Capture the cell that displays the provided text and extract its [X, Y] central coordinate. 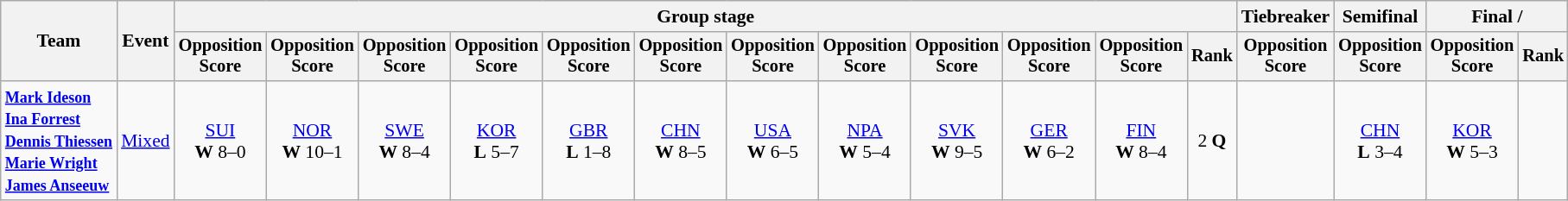
SUI W 8–0 [221, 141]
Tiebreaker [1286, 16]
CHN W 8–5 [681, 141]
Group stage [706, 16]
Semifinal [1381, 16]
SWE W 8–4 [404, 141]
Team [59, 41]
NOR W 10–1 [313, 141]
Mark IdesonIna ForrestDennis ThiessenMarie WrightJames Anseeuw [59, 141]
KOR W 5–3 [1472, 141]
CHN L 3–4 [1381, 141]
Final / [1497, 16]
NPA W 5–4 [866, 141]
USA W 6–5 [772, 141]
Event [145, 41]
Mixed [145, 141]
KOR L 5–7 [496, 141]
GER W 6–2 [1049, 141]
FIN W 8–4 [1142, 141]
2 Q [1212, 141]
SVK W 9–5 [957, 141]
GBR L 1–8 [589, 141]
